Find where the given text appears and provide that cell's center as (X, Y) coordinate. 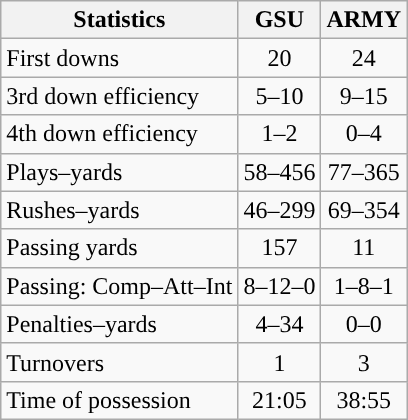
8–12–0 (280, 286)
Rushes–yards (120, 210)
38:55 (364, 400)
58–456 (280, 172)
Time of possession (120, 400)
4–34 (280, 324)
21:05 (280, 400)
24 (364, 58)
1 (280, 362)
46–299 (280, 210)
Penalties–yards (120, 324)
Passing: Comp–Att–Int (120, 286)
3 (364, 362)
0–0 (364, 324)
11 (364, 248)
20 (280, 58)
Plays–yards (120, 172)
5–10 (280, 96)
Passing yards (120, 248)
0–4 (364, 134)
4th down efficiency (120, 134)
1–2 (280, 134)
Statistics (120, 20)
GSU (280, 20)
77–365 (364, 172)
157 (280, 248)
ARMY (364, 20)
1–8–1 (364, 286)
3rd down efficiency (120, 96)
Turnovers (120, 362)
69–354 (364, 210)
First downs (120, 58)
9–15 (364, 96)
